Pinpoint the cell where the given text exists, returning its (x, y) midpoint coordinate. 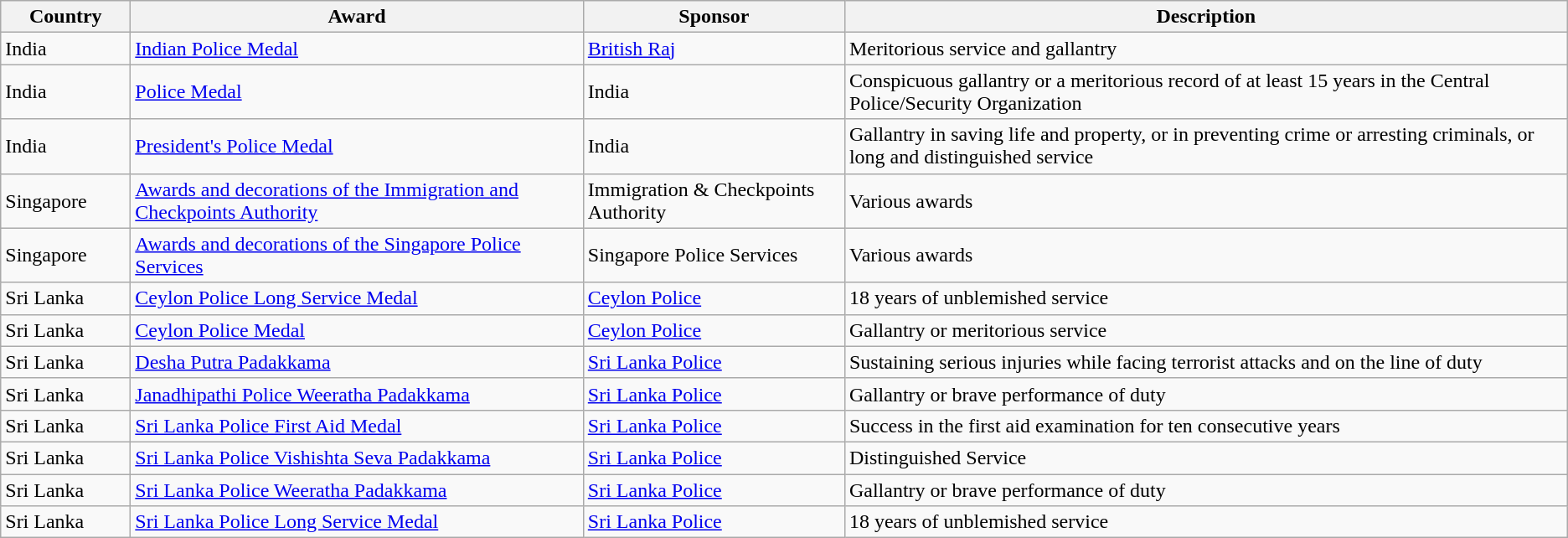
Immigration & Checkpoints Authority (714, 201)
Police Medal (357, 92)
Sri Lanka Police Weeratha Padakkama (357, 490)
Success in the first aid examination for ten consecutive years (1206, 426)
Sri Lanka Police Vishishta Seva Padakkama (357, 458)
Desha Putra Padakkama (357, 362)
President's Police Medal (357, 146)
Indian Police Medal (357, 49)
Awards and decorations of the Immigration and Checkpoints Authority (357, 201)
Award (357, 17)
Meritorious service and gallantry (1206, 49)
Janadhipathi Police Weeratha Padakkama (357, 394)
Description (1206, 17)
Sri Lanka Police Long Service Medal (357, 522)
Ceylon Police Medal (357, 330)
Country (65, 17)
Ceylon Police Long Service Medal (357, 298)
Sri Lanka Police First Aid Medal (357, 426)
Conspicuous gallantry or a meritorious record of at least 15 years in the Central Police/Security Organization (1206, 92)
British Raj (714, 49)
Sponsor (714, 17)
Distinguished Service (1206, 458)
Awards and decorations of the Singapore Police Services (357, 255)
Sustaining serious injuries while facing terrorist attacks and on the line of duty (1206, 362)
Singapore Police Services (714, 255)
Gallantry or meritorious service (1206, 330)
Gallantry in saving life and property, or in preventing crime or arresting criminals, or long and distinguished service (1206, 146)
